Extract the (x, y) coordinate from the center of the cell holding the provided text.  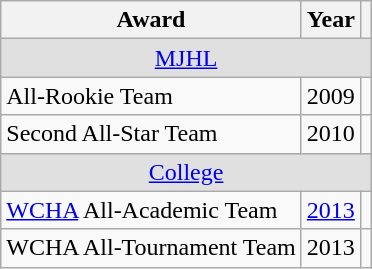
WCHA All-Tournament Team (152, 248)
2010 (330, 134)
All-Rookie Team (152, 96)
Award (152, 20)
Second All-Star Team (152, 134)
MJHL (186, 58)
2009 (330, 96)
Year (330, 20)
WCHA All-Academic Team (152, 210)
College (186, 172)
